Provide the [x, y] coordinate of the cell's center where the given text is located.  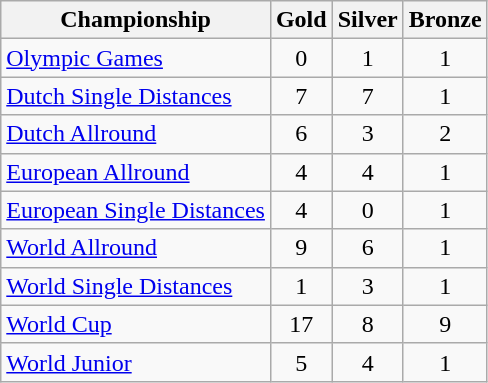
World Junior [136, 362]
European Single Distances [136, 210]
World Single Distances [136, 286]
World Allround [136, 248]
World Cup [136, 324]
17 [301, 324]
Dutch Allround [136, 134]
Gold [301, 20]
8 [368, 324]
European Allround [136, 172]
Olympic Games [136, 58]
2 [445, 134]
Silver [368, 20]
5 [301, 362]
Bronze [445, 20]
Dutch Single Distances [136, 96]
Championship [136, 20]
